Return the (X, Y) coordinate for the center point of the cell that contains the specified text.  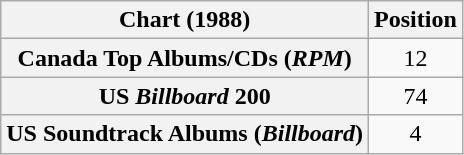
Position (416, 20)
12 (416, 58)
US Billboard 200 (185, 96)
US Soundtrack Albums (Billboard) (185, 134)
Chart (1988) (185, 20)
Canada Top Albums/CDs (RPM) (185, 58)
4 (416, 134)
74 (416, 96)
